Identify which cell holds the provided text, then report its (x, y) central coordinate. 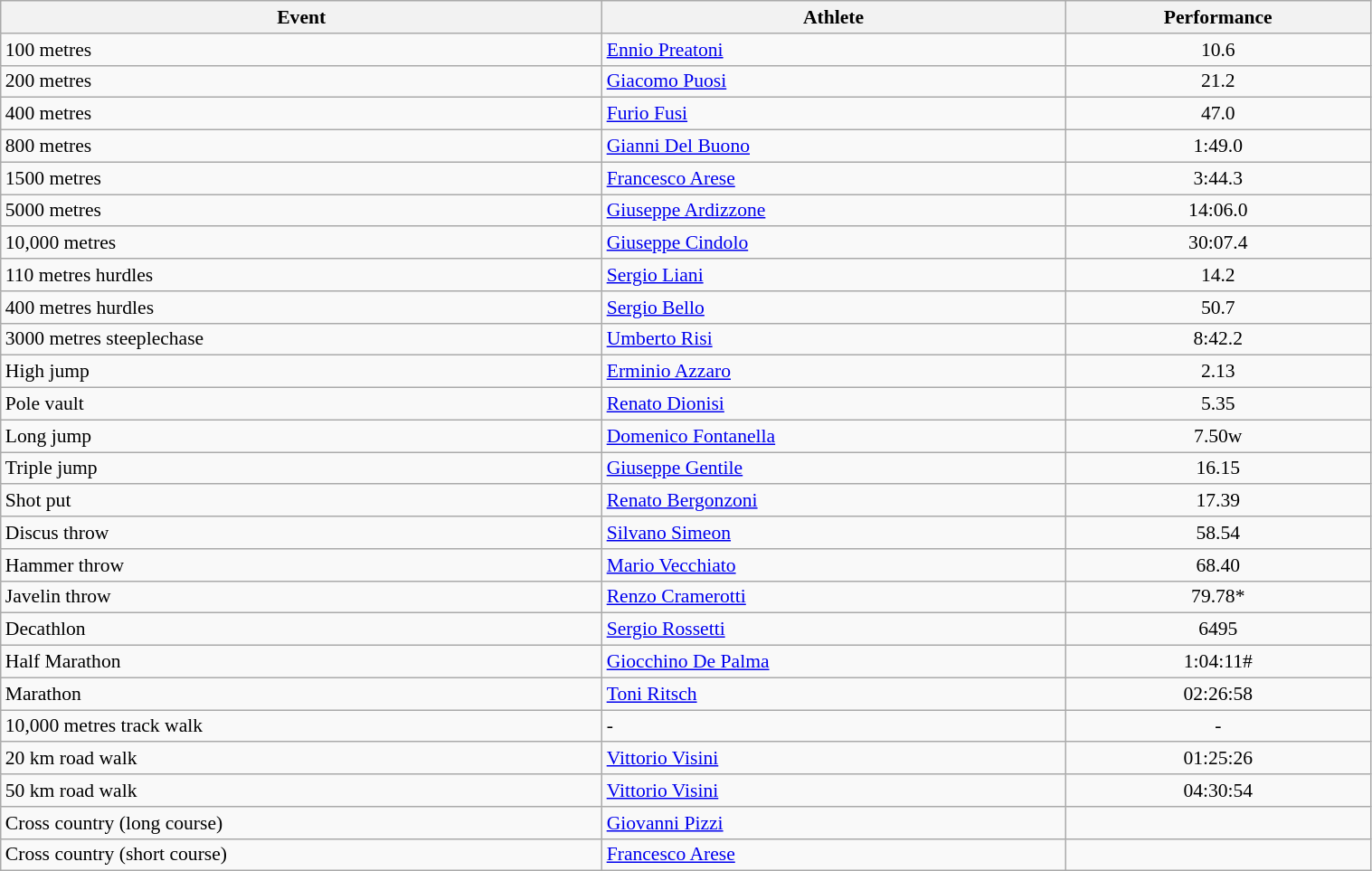
Marathon (302, 694)
Renato Dionisi (834, 404)
17.39 (1219, 501)
Discus throw (302, 533)
68.40 (1219, 565)
400 metres hurdles (302, 308)
Silvano Simeon (834, 533)
20 km road walk (302, 759)
30:07.4 (1219, 243)
7.50w (1219, 436)
79.78* (1219, 597)
10,000 metres track walk (302, 726)
Half Marathon (302, 662)
3:44.3 (1219, 178)
1:04:11# (1219, 662)
200 metres (302, 81)
5000 metres (302, 211)
Giovanni Pizzi (834, 823)
01:25:26 (1219, 759)
400 metres (302, 114)
Umberto Risi (834, 339)
High jump (302, 372)
16.15 (1219, 469)
Event (302, 17)
Giacomo Puosi (834, 81)
14:06.0 (1219, 211)
21.2 (1219, 81)
58.54 (1219, 533)
Giocchino De Palma (834, 662)
1:49.0 (1219, 147)
04:30:54 (1219, 791)
Athlete (834, 17)
Javelin throw (302, 597)
100 metres (302, 50)
Gianni Del Buono (834, 147)
800 metres (302, 147)
Giuseppe Cindolo (834, 243)
Domenico Fontanella (834, 436)
10,000 metres (302, 243)
Giuseppe Gentile (834, 469)
Sergio Liani (834, 275)
Long jump (302, 436)
Mario Vecchiato (834, 565)
Renzo Cramerotti (834, 597)
Decathlon (302, 630)
Performance (1219, 17)
Triple jump (302, 469)
Cross country (long course) (302, 823)
50.7 (1219, 308)
Giuseppe Ardizzone (834, 211)
8:42.2 (1219, 339)
02:26:58 (1219, 694)
Hammer throw (302, 565)
Sergio Rossetti (834, 630)
Ennio Preatoni (834, 50)
2.13 (1219, 372)
Sergio Bello (834, 308)
50 km road walk (302, 791)
3000 metres steeplechase (302, 339)
6495 (1219, 630)
10.6 (1219, 50)
Renato Bergonzoni (834, 501)
110 metres hurdles (302, 275)
1500 metres (302, 178)
Toni Ritsch (834, 694)
5.35 (1219, 404)
Pole vault (302, 404)
Erminio Azzaro (834, 372)
47.0 (1219, 114)
14.2 (1219, 275)
Cross country (short course) (302, 855)
Furio Fusi (834, 114)
Shot put (302, 501)
